Output the (X, Y) coordinate of the center of the cell containing the given text.  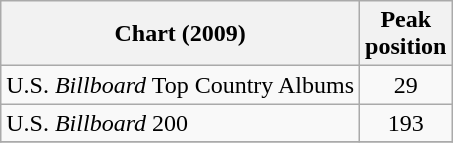
193 (406, 123)
Chart (2009) (180, 34)
U.S. Billboard Top Country Albums (180, 85)
Peakposition (406, 34)
29 (406, 85)
U.S. Billboard 200 (180, 123)
